Detect which cell encompasses the target text, then output its (x, y) center coordinate. 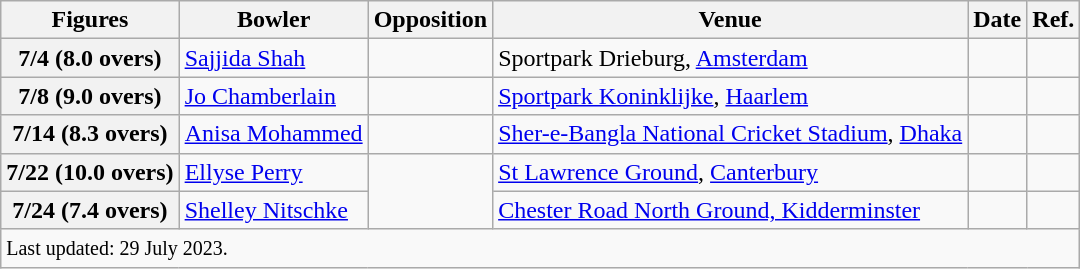
Chester Road North Ground, Kidderminster (730, 210)
7/4 (8.0 overs) (90, 58)
Bowler (274, 20)
Shelley Nitschke (274, 210)
Ref. (1054, 20)
Jo Chamberlain (274, 96)
Opposition (430, 20)
Sportpark Koninklijke, Haarlem (730, 96)
Last updated: 29 July 2023. (540, 248)
Date (998, 20)
Anisa Mohammed (274, 134)
7/24 (7.4 overs) (90, 210)
7/8 (9.0 overs) (90, 96)
Venue (730, 20)
7/22 (10.0 overs) (90, 172)
7/14 (8.3 overs) (90, 134)
St Lawrence Ground, Canterbury (730, 172)
Sher-e-Bangla National Cricket Stadium, Dhaka (730, 134)
Sportpark Drieburg, Amsterdam (730, 58)
Figures (90, 20)
Ellyse Perry (274, 172)
Sajjida Shah (274, 58)
